Provide the (X, Y) coordinate of the cell's center where the given text is located.  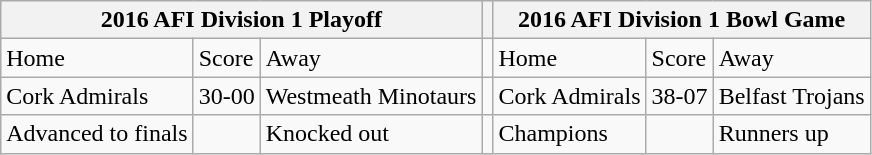
Runners up (792, 134)
30-00 (226, 96)
Advanced to finals (97, 134)
Westmeath Minotaurs (371, 96)
Knocked out (371, 134)
38-07 (680, 96)
2016 AFI Division 1 Bowl Game (682, 20)
Champions (570, 134)
Belfast Trojans (792, 96)
2016 AFI Division 1 Playoff (242, 20)
